Identify which cell holds the provided text, then report its [X, Y] central coordinate. 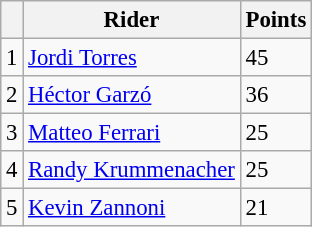
2 [12, 95]
45 [276, 58]
Randy Krummenacher [132, 170]
Points [276, 20]
21 [276, 208]
Kevin Zannoni [132, 208]
4 [12, 170]
Rider [132, 20]
Jordi Torres [132, 58]
36 [276, 95]
Héctor Garzó [132, 95]
5 [12, 208]
1 [12, 58]
3 [12, 133]
Matteo Ferrari [132, 133]
